Locate the cell with the specified text and output its [X, Y] center coordinate. 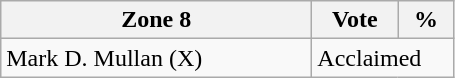
Vote [355, 20]
Mark D. Mullan (X) [156, 58]
Zone 8 [156, 20]
% [426, 20]
Acclaimed [383, 58]
